From the cell containing the given text, extract its center point as (X, Y) coordinate. 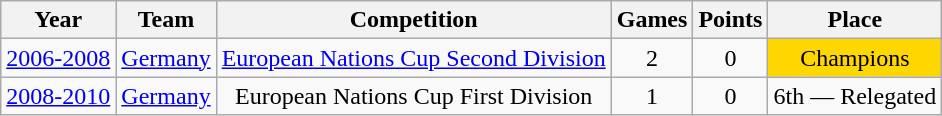
Champions (855, 58)
European Nations Cup Second Division (414, 58)
Points (730, 20)
6th — Relegated (855, 96)
Competition (414, 20)
Team (166, 20)
European Nations Cup First Division (414, 96)
2008-2010 (58, 96)
1 (652, 96)
Year (58, 20)
Games (652, 20)
2 (652, 58)
Place (855, 20)
2006-2008 (58, 58)
